Identify which cell holds the provided text, then report its [x, y] central coordinate. 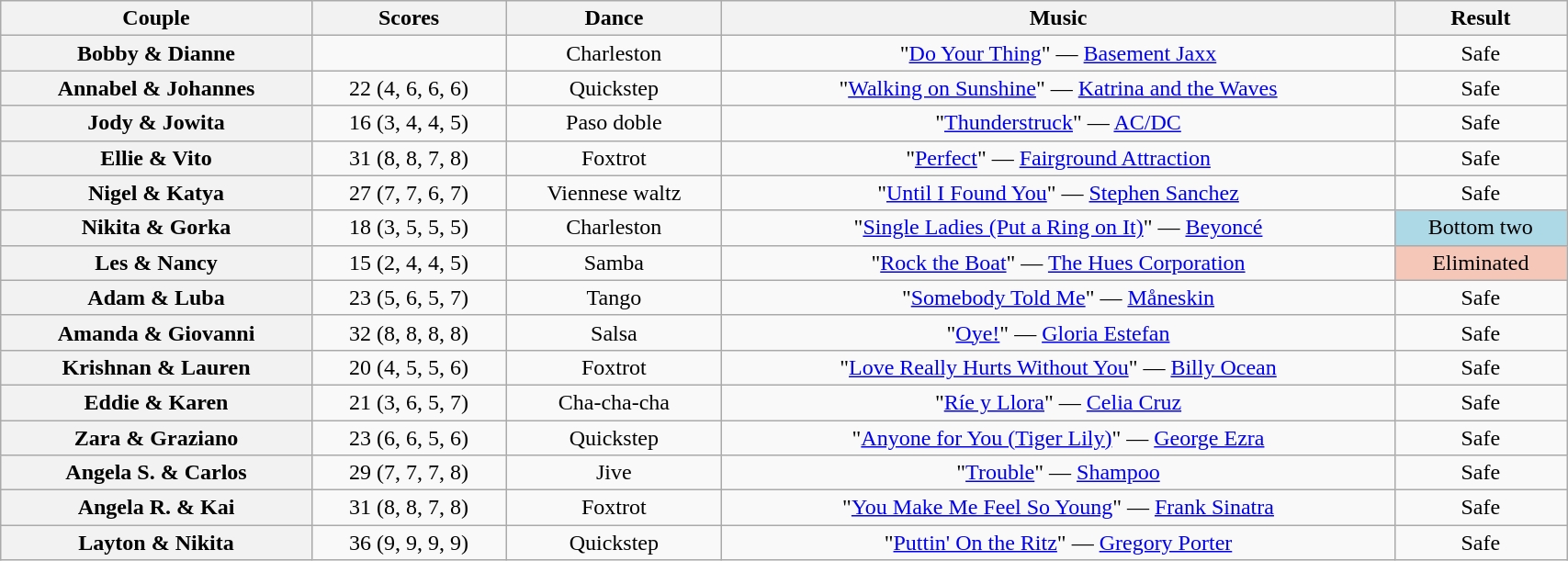
"Walking on Sunshine" — Katrina and the Waves [1058, 88]
16 (3, 4, 4, 5) [408, 123]
Couple [156, 18]
Les & Nancy [156, 263]
Krishnan & Lauren [156, 367]
22 (4, 6, 6, 6) [408, 88]
"Perfect" — Fairground Attraction [1058, 158]
"Puttin' On the Ritz" — Gregory Porter [1058, 543]
Eddie & Karen [156, 402]
"Thunderstruck" — AC/DC [1058, 123]
Bobby & Dianne [156, 53]
"Love Really Hurts Without You" — Billy Ocean [1058, 367]
Viennese waltz [614, 193]
"Until I Found You" — Stephen Sanchez [1058, 193]
"Trouble" — Shampoo [1058, 473]
Music [1058, 18]
Layton & Nikita [156, 543]
18 (3, 5, 5, 5) [408, 228]
"Somebody Told Me" — Måneskin [1058, 297]
Cha-cha-cha [614, 402]
20 (4, 5, 5, 6) [408, 367]
Eliminated [1481, 263]
Samba [614, 263]
"Do Your Thing" — Basement Jaxx [1058, 53]
Jody & Jowita [156, 123]
15 (2, 4, 4, 5) [408, 263]
Annabel & Johannes [156, 88]
Adam & Luba [156, 297]
Salsa [614, 332]
29 (7, 7, 7, 8) [408, 473]
"Anyone for You (Tiger Lily)" — George Ezra [1058, 438]
Result [1481, 18]
"Ríe y Llora" — Celia Cruz [1058, 402]
Zara & Graziano [156, 438]
"Single Ladies (Put a Ring on It)" — Beyoncé [1058, 228]
Dance [614, 18]
Ellie & Vito [156, 158]
Nigel & Katya [156, 193]
23 (6, 6, 5, 6) [408, 438]
"You Make Me Feel So Young" — Frank Sinatra [1058, 508]
"Rock the Boat" — The Hues Corporation [1058, 263]
32 (8, 8, 8, 8) [408, 332]
36 (9, 9, 9, 9) [408, 543]
Nikita & Gorka [156, 228]
Angela R. & Kai [156, 508]
Amanda & Giovanni [156, 332]
27 (7, 7, 6, 7) [408, 193]
Jive [614, 473]
Angela S. & Carlos [156, 473]
23 (5, 6, 5, 7) [408, 297]
Scores [408, 18]
Tango [614, 297]
Bottom two [1481, 228]
"Oye!" — Gloria Estefan [1058, 332]
21 (3, 6, 5, 7) [408, 402]
Paso doble [614, 123]
